Scan for the cell matching the given text and deliver its (x, y) coordinate at center. 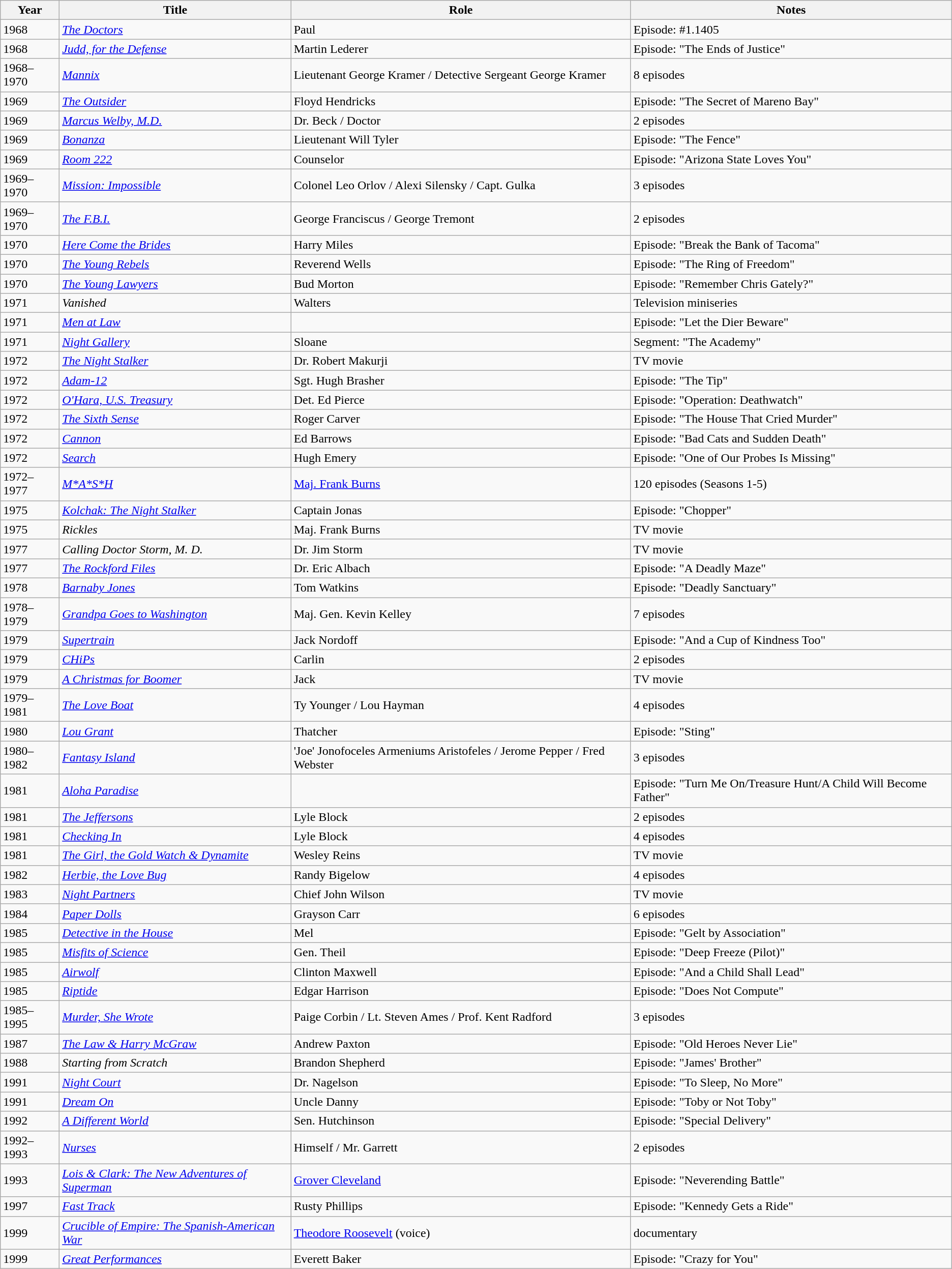
Vanished (175, 303)
Episode: "Sting" (791, 731)
Checking In (175, 836)
Episode: "The Ends of Justice" (791, 49)
Fantasy Island (175, 758)
Episode: "The Tip" (791, 380)
Captain Jonas (461, 510)
Herbie, the Love Bug (175, 875)
Thatcher (461, 731)
The Love Boat (175, 705)
Dream On (175, 1102)
Detective in the House (175, 933)
Grandpa Goes to Washington (175, 613)
Andrew Paxton (461, 1044)
6 episodes (791, 913)
The Sixth Sense (175, 419)
1992 (30, 1121)
Night Partners (175, 894)
Aloha Paradise (175, 790)
The Jeffersons (175, 817)
Edgar Harrison (461, 991)
1983 (30, 894)
Sen. Hutchinson (461, 1121)
Dr. Beck / Doctor (461, 121)
1980 (30, 731)
1979–1981 (30, 705)
1985–1995 (30, 1017)
Great Performances (175, 1259)
Supertrain (175, 640)
Airwolf (175, 972)
Ed Barrows (461, 438)
Episode: "Neverending Battle" (791, 1180)
Sgt. Hugh Brasher (461, 380)
The Night Stalker (175, 361)
Sloane (461, 342)
Lou Grant (175, 731)
Episode: "Deep Freeze (Pilot)" (791, 952)
Adam-12 (175, 380)
Episode: "Remember Chris Gately?" (791, 283)
Episode: "The Secret of Mareno Bay" (791, 101)
Hugh Emery (461, 458)
Year (30, 10)
Randy Bigelow (461, 875)
A Christmas for Boomer (175, 679)
Dr. Eric Albach (461, 568)
Episode: "Chopper" (791, 510)
Mel (461, 933)
Episode: "Gelt by Association" (791, 933)
Episode: "To Sleep, No More" (791, 1082)
Notes (791, 10)
Nurses (175, 1147)
Episode: "Operation: Deathwatch" (791, 400)
Bonanza (175, 140)
Martin Lederer (461, 49)
Dr. Robert Makurji (461, 361)
Walters (461, 303)
Ty Younger / Lou Hayman (461, 705)
1988 (30, 1063)
Dr. Jim Storm (461, 549)
Brandon Shepherd (461, 1063)
Episode: "Does Not Compute" (791, 991)
Kolchak: The Night Stalker (175, 510)
Theodore Roosevelt (voice) (461, 1233)
Calling Doctor Storm, M. D. (175, 549)
Grayson Carr (461, 913)
CHiPs (175, 660)
Lieutenant Will Tyler (461, 140)
Starting from Scratch (175, 1063)
A Different World (175, 1121)
Episode: "Special Delivery" (791, 1121)
Episode: #1.1405 (791, 29)
Roger Carver (461, 419)
1972–1977 (30, 484)
Grover Cleveland (461, 1180)
Paige Corbin / Lt. Steven Ames / Prof. Kent Radford (461, 1017)
M*A*S*H (175, 484)
1987 (30, 1044)
Rickles (175, 529)
Episode: "Arizona State Loves You" (791, 159)
Episode: "Turn Me On/Treasure Hunt/A Child Will Become Father" (791, 790)
Episode: "The House That Cried Murder" (791, 419)
Clinton Maxwell (461, 972)
1982 (30, 875)
The Doctors (175, 29)
Episode: "The Fence" (791, 140)
Everett Baker (461, 1259)
Episode: "And a Cup of Kindness Too" (791, 640)
Lieutenant George Kramer / Detective Sergeant George Kramer (461, 75)
The Girl, the Gold Watch & Dynamite (175, 855)
Episode: "Let the Dier Beware" (791, 322)
Chief John Wilson (461, 894)
Barnaby Jones (175, 587)
Night Gallery (175, 342)
1978 (30, 587)
Jack (461, 679)
Episode: "Toby or Not Toby" (791, 1102)
1993 (30, 1180)
Riptide (175, 991)
Judd, for the Defense (175, 49)
7 episodes (791, 613)
Episode: "Old Heroes Never Lie" (791, 1044)
Mannix (175, 75)
Det. Ed Pierce (461, 400)
The Law & Harry McGraw (175, 1044)
1997 (30, 1206)
Episode: "Deadly Sanctuary" (791, 587)
Maj. Gen. Kevin Kelley (461, 613)
1980–1982 (30, 758)
Segment: "The Academy" (791, 342)
The Young Lawyers (175, 283)
Himself / Mr. Garrett (461, 1147)
Search (175, 458)
Room 222 (175, 159)
Bud Morton (461, 283)
'Joe' Jonofoceles Armeniums Aristofeles / Jerome Pepper / Fred Webster (461, 758)
Wesley Reins (461, 855)
Dr. Nagelson (461, 1082)
Episode: "Bad Cats and Sudden Death" (791, 438)
The F.B.I. (175, 219)
Title (175, 10)
Rusty Phillips (461, 1206)
Cannon (175, 438)
1984 (30, 913)
Paul (461, 29)
1968–1970 (30, 75)
Episode: "A Deadly Maze" (791, 568)
Episode: "James' Brother" (791, 1063)
Floyd Hendricks (461, 101)
Episode: "And a Child Shall Lead" (791, 972)
Episode: "Crazy for You" (791, 1259)
O'Hara, U.S. Treasury (175, 400)
Episode: "The Ring of Freedom" (791, 264)
Role (461, 10)
120 episodes (Seasons 1-5) (791, 484)
Jack Nordoff (461, 640)
Paper Dolls (175, 913)
Uncle Danny (461, 1102)
Mission: Impossible (175, 185)
Carlin (461, 660)
1978–1979 (30, 613)
Crucible of Empire: The Spanish-American War (175, 1233)
Episode: "Kennedy Gets a Ride" (791, 1206)
Harry Miles (461, 245)
Marcus Welby, M.D. (175, 121)
Men at Law (175, 322)
1992–1993 (30, 1147)
8 episodes (791, 75)
George Franciscus / George Tremont (461, 219)
Misfits of Science (175, 952)
Lois & Clark: The New Adventures of Superman (175, 1180)
documentary (791, 1233)
Episode: "Break the Bank of Tacoma" (791, 245)
Episode: "One of Our Probes Is Missing" (791, 458)
The Rockford Files (175, 568)
The Outsider (175, 101)
Gen. Theil (461, 952)
Television miniseries (791, 303)
The Young Rebels (175, 264)
Night Court (175, 1082)
Tom Watkins (461, 587)
Fast Track (175, 1206)
Reverend Wells (461, 264)
Colonel Leo Orlov / Alexi Silensky / Capt. Gulka (461, 185)
Here Come the Brides (175, 245)
Counselor (461, 159)
Murder, She Wrote (175, 1017)
